Return (x, y) of the center of cell containing provided text 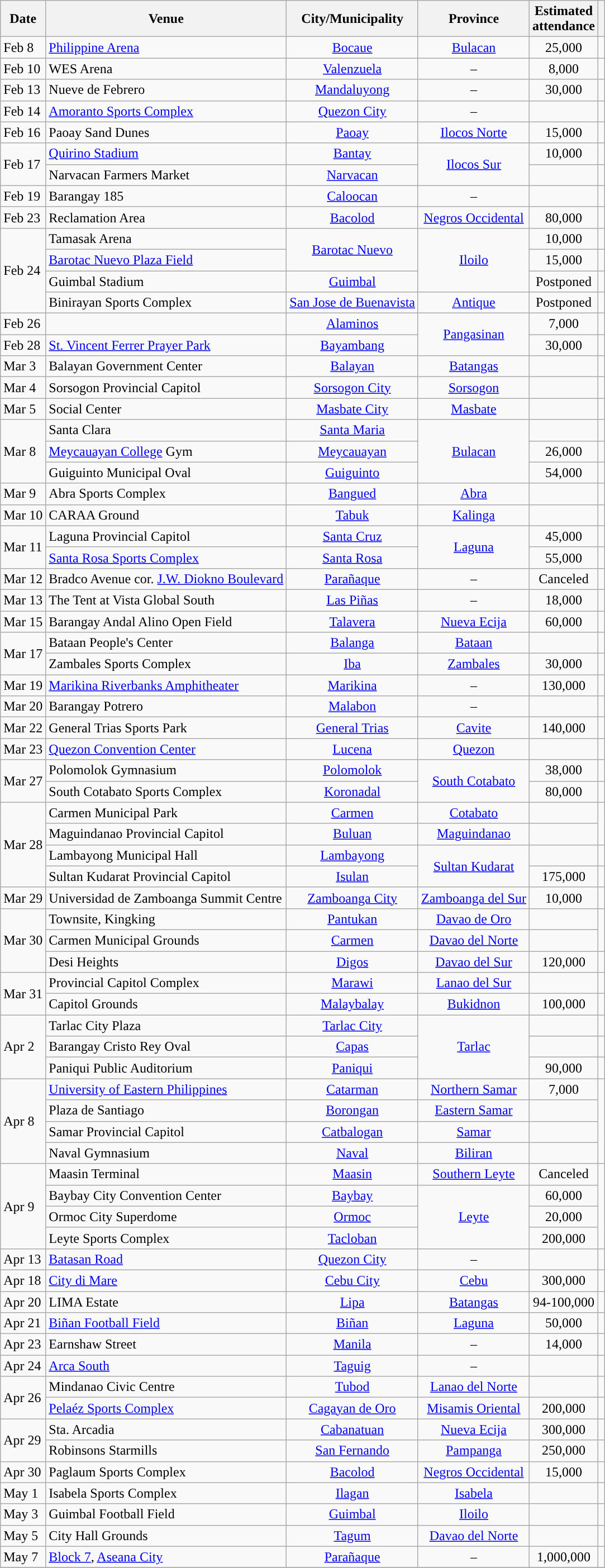
Mar 31 (23, 994)
Balayan (352, 366)
Sta. Arcadia (166, 1429)
Zambales Sports Complex (166, 664)
Batasan Road (166, 1259)
Pelaéz Sports Complex (166, 1408)
175,000 (563, 876)
Mar 13 (23, 600)
Estimatedattendance (563, 19)
Bayambang (352, 345)
Pantukan (352, 919)
Capas (352, 1047)
Borongan (352, 1111)
Feb 26 (23, 324)
Barotac Nuevo (352, 249)
14,000 (563, 1345)
Mar 10 (23, 515)
Baybay (352, 1195)
May 3 (23, 1514)
Valenzuela (352, 69)
Bataan (474, 643)
Malabon (352, 707)
Bukidnon (474, 1004)
Sorsogon City (352, 388)
City Hall Grounds (166, 1536)
94-100,000 (563, 1302)
Mar 12 (23, 579)
Cotabato (474, 813)
1,000,000 (563, 1557)
May 5 (23, 1536)
Mar 15 (23, 622)
Leyte Sports Complex (166, 1238)
Mar 22 (23, 728)
38,000 (563, 770)
Samar (474, 1132)
Province (474, 19)
Ormoc City Superdome (166, 1217)
The Tent at Vista Global South (166, 600)
Tagum (352, 1536)
Pangasinan (474, 335)
Capitol Grounds (166, 1004)
WES Arena (166, 69)
Mar 30 (23, 940)
Davao de Oro (474, 919)
May 7 (23, 1557)
Bantay (352, 154)
Sorsogon (474, 388)
Barangay Andal Alino Open Field (166, 622)
Feb 17 (23, 164)
50,000 (563, 1323)
Feb 28 (23, 345)
Antique (474, 303)
Meycauayan (352, 451)
120,000 (563, 961)
Mar 8 (23, 451)
Quezon Convention Center (166, 749)
Barangay Cristo Rey Oval (166, 1047)
Naval (352, 1153)
Lambayong Municipal Hall (166, 855)
Mindanao Civic Centre (166, 1387)
45,000 (563, 536)
LIMA Estate (166, 1302)
Apr 21 (23, 1323)
Tamasak Arena (166, 239)
Feb 10 (23, 69)
Barangay 185 (166, 196)
Naval Gymnasium (166, 1153)
Mar 11 (23, 547)
Balanga (352, 643)
Zamboanga del Sur (474, 898)
Masbate (474, 409)
Kalinga (474, 515)
90,000 (563, 1068)
Earnshaw Street (166, 1345)
Feb 14 (23, 111)
Pampanga (474, 1451)
General Trias (352, 728)
General Trias Sports Park (166, 728)
Barangay Potrero (166, 707)
Provincial Capitol Complex (166, 983)
25,000 (563, 47)
Desi Heights (166, 961)
Mar 29 (23, 898)
Santa Rosa Sports Complex (166, 557)
Davao del Sur (474, 961)
Manila (352, 1345)
Lipa (352, 1302)
Mar 5 (23, 409)
Venue (166, 19)
Marikina Riverbanks Amphitheater (166, 685)
Tarlac (474, 1047)
Talavera (352, 622)
Mar 20 (23, 707)
Marawi (352, 983)
Ilocos Sur (474, 164)
Guiguinto (352, 473)
Isabela (474, 1493)
Tarlac City Plaza (166, 1026)
8,000 (563, 69)
Tacloban (352, 1238)
Paniqui (352, 1068)
Las Piñas (352, 600)
Barotac Nuevo Plaza Field (166, 260)
Plaza de Santiago (166, 1111)
Reclamation Area (166, 217)
Polomolok Gymnasium (166, 770)
Paglaum Sports Complex (166, 1472)
Apr 24 (23, 1366)
Lambayong (352, 855)
100,000 (563, 1004)
Mar 28 (23, 845)
South Cotabato Sports Complex (166, 792)
Narvacan (352, 175)
Apr 30 (23, 1472)
Santa Maria (352, 430)
Quirino Stadium (166, 154)
Taguig (352, 1366)
Isabela Sports Complex (166, 1493)
Mar 23 (23, 749)
Bangued (352, 494)
Townsite, Kingking (166, 919)
Feb 13 (23, 90)
Cebu City (352, 1280)
20,000 (563, 1217)
Lucena (352, 749)
Cagayan de Oro (352, 1408)
Leyte (474, 1217)
Tubod (352, 1387)
Cabanatuan (352, 1429)
Caloocan (352, 196)
Eastern Samar (474, 1111)
Abra (474, 494)
Tarlac City (352, 1026)
Ormoc (352, 1217)
Guiguinto Municipal Oval (166, 473)
140,000 (563, 728)
Apr 2 (23, 1047)
Mar 19 (23, 685)
Mar 9 (23, 494)
Social Center (166, 409)
San Jose de Buenavista (352, 303)
Binirayan Sports Complex (166, 303)
Carmen Municipal Grounds (166, 940)
Buluan (352, 834)
Santa Rosa (352, 557)
Northern Samar (474, 1089)
Maasin Terminal (166, 1174)
Mar 4 (23, 388)
Mar 27 (23, 781)
Baybay City Convention Center (166, 1195)
St. Vincent Ferrer Prayer Park (166, 345)
Polomolok (352, 770)
Apr 29 (23, 1440)
Catarman (352, 1089)
Zamboanga City (352, 898)
Quezon (474, 749)
Samar Provincial Capitol (166, 1132)
Bradco Avenue cor. J.W. Diokno Boulevard (166, 579)
Paniqui Public Auditorium (166, 1068)
University of Eastern Philippines (166, 1089)
Biñan (352, 1323)
Universidad de Zamboanga Summit Centre (166, 898)
18,000 (563, 600)
Apr 23 (23, 1345)
Feb 19 (23, 196)
City di Mare (166, 1280)
Mandaluyong (352, 90)
Block 7, Aseana City (166, 1557)
Sultan Kudarat Provincial Capitol (166, 876)
Feb 23 (23, 217)
Narvacan Farmers Market (166, 175)
Ilocos Norte (474, 132)
Sorsogon Provincial Capitol (166, 388)
Arca South (166, 1366)
Maguindanao Provincial Capitol (166, 834)
Apr 13 (23, 1259)
San Fernando (352, 1451)
250,000 (563, 1451)
Apr 20 (23, 1302)
Feb 24 (23, 270)
Date (23, 19)
26,000 (563, 451)
Bataan People's Center (166, 643)
Mar 3 (23, 366)
South Cotabato (474, 781)
Apr 18 (23, 1280)
Sultan Kudarat (474, 866)
Laguna Provincial Capitol (166, 536)
54,000 (563, 473)
Lanao del Norte (474, 1387)
Digos (352, 961)
Paoay (352, 132)
Maasin (352, 1174)
Isulan (352, 876)
Bocaue (352, 47)
Philippine Arena (166, 47)
Nueve de Febrero (166, 90)
Misamis Oriental (474, 1408)
Cavite (474, 728)
Guimbal Football Field (166, 1514)
55,000 (563, 557)
Malaybalay (352, 1004)
Santa Cruz (352, 536)
Southern Leyte (474, 1174)
Amoranto Sports Complex (166, 111)
CARAA Ground (166, 515)
Abra Sports Complex (166, 494)
Apr 8 (23, 1121)
Maguindanao (474, 834)
Guimbal Stadium (166, 281)
130,000 (563, 685)
Carmen Municipal Park (166, 813)
Ilagan (352, 1493)
Feb 8 (23, 47)
Catbalogan (352, 1132)
Santa Clara (166, 430)
Tabuk (352, 515)
Apr 26 (23, 1398)
Alaminos (352, 324)
Marikina (352, 685)
Cebu (474, 1280)
Meycauayan College Gym (166, 451)
Apr 9 (23, 1206)
May 1 (23, 1493)
Koronadal (352, 792)
Zambales (474, 664)
Biñan Football Field (166, 1323)
Feb 16 (23, 132)
Biliran (474, 1153)
City/Municipality (352, 19)
Balayan Government Center (166, 366)
Lanao del Sur (474, 983)
Robinsons Starmills (166, 1451)
Paoay Sand Dunes (166, 132)
Iba (352, 664)
Mar 17 (23, 654)
Masbate City (352, 409)
